Return the (X, Y) coordinate for the center point of the cell that contains the specified text.  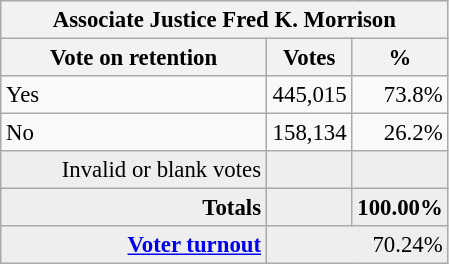
Votes (309, 58)
26.2% (400, 133)
158,134 (309, 133)
Voter turnout (134, 245)
445,015 (309, 95)
Associate Justice Fred K. Morrison (224, 20)
100.00% (400, 208)
73.8% (400, 95)
70.24% (357, 245)
Invalid or blank votes (134, 170)
% (400, 58)
No (134, 133)
Vote on retention (134, 58)
Totals (134, 208)
Yes (134, 95)
